Provide the [X, Y] coordinate of the cell's center where the given text is located.  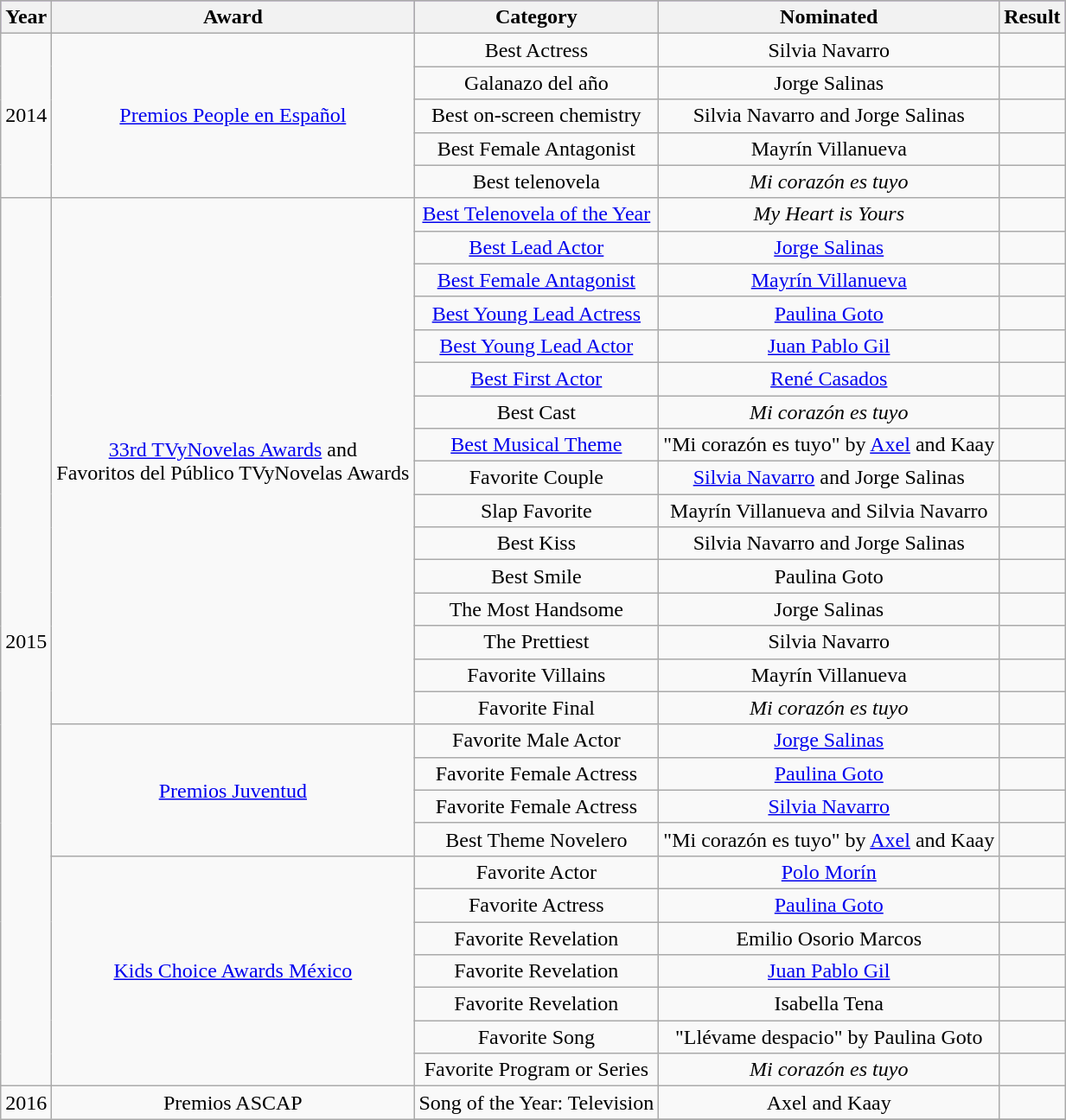
Best Musical Theme [536, 445]
Best Theme Novelero [536, 839]
Favorite Song [536, 1037]
Category [536, 17]
2014 [26, 116]
Best Kiss [536, 544]
Result [1032, 17]
Favorite Actress [536, 905]
Axel and Kaay [829, 1103]
Best Actress [536, 50]
2015 [26, 642]
Premios Juventud [233, 790]
Best Telenovela of the Year [536, 214]
Best Lead Actor [536, 247]
Best Cast [536, 412]
The Most Handsome [536, 609]
Song of the Year: Television [536, 1103]
Galanazo del año [536, 83]
33rd TVyNovelas Awards and Favoritos del Público TVyNovelas Awards [233, 461]
2016 [26, 1103]
Premios ASCAP [233, 1103]
Favorite Actor [536, 872]
My Heart is Yours [829, 214]
Favorite Villains [536, 675]
René Casados [829, 379]
Award [233, 17]
Favorite Male Actor [536, 741]
Kids Choice Awards México [233, 970]
Best Young Lead Actress [536, 313]
Year [26, 17]
The Prettiest [536, 642]
Polo Morín [829, 872]
Favorite Final [536, 708]
Best telenovela [536, 181]
Best First Actor [536, 379]
Premios People en Español [233, 116]
Best Smile [536, 576]
Emilio Osorio Marcos [829, 938]
Best on-screen chemistry [536, 116]
Isabella Tena [829, 1004]
Favorite Program or Series [536, 1070]
Mayrín Villanueva and Silvia Navarro [829, 511]
Nominated [829, 17]
"Llévame despacio" by Paulina Goto [829, 1037]
Slap Favorite [536, 511]
Best Young Lead Actor [536, 346]
Favorite Couple [536, 478]
